For the text-containing cell, return its midpoint in [x, y] coordinate format. 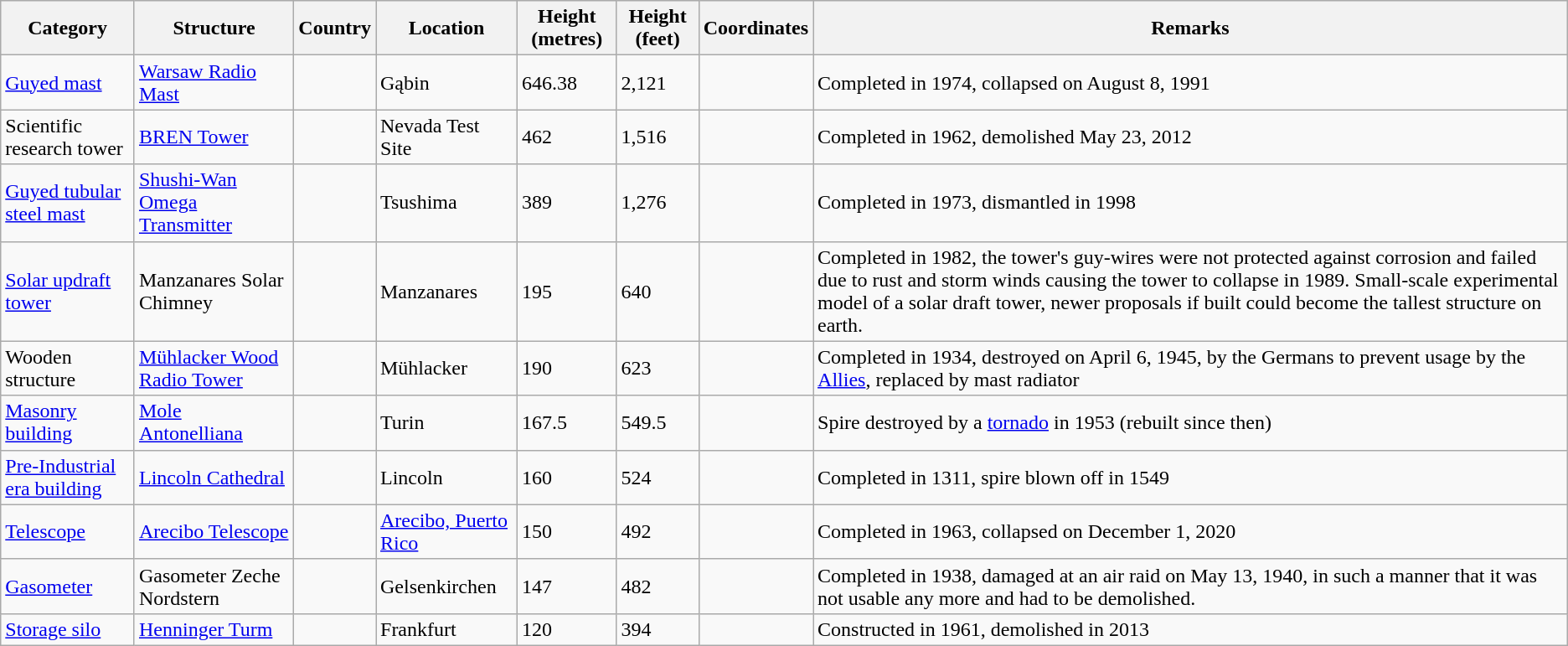
Tsushima [446, 203]
Manzanares Solar Chimney [214, 292]
640 [658, 292]
120 [567, 629]
Lincoln [446, 478]
Telescope [68, 531]
150 [567, 531]
Masonry building [68, 422]
Solar updraft tower [68, 292]
1,276 [658, 203]
Mühlacker [446, 369]
Warsaw Radio Mast [214, 82]
Mole Antonelliana [214, 422]
Lincoln Cathedral [214, 478]
623 [658, 369]
646.38 [567, 82]
Coordinates [756, 28]
Mühlacker Wood Radio Tower [214, 369]
BREN Tower [214, 137]
195 [567, 292]
Turin [446, 422]
Gasometer [68, 587]
394 [658, 629]
Completed in 1974, collapsed on August 8, 1991 [1191, 82]
Height (feet) [658, 28]
Gąbin [446, 82]
549.5 [658, 422]
Spire destroyed by a tornado in 1953 (rebuilt since then) [1191, 422]
462 [567, 137]
482 [658, 587]
Completed in 1973, dismantled in 1998 [1191, 203]
Completed in 1962, demolished May 23, 2012 [1191, 137]
Category [68, 28]
2,121 [658, 82]
167.5 [567, 422]
1,516 [658, 137]
492 [658, 531]
Shushi-Wan Omega Transmitter [214, 203]
Arecibo, Puerto Rico [446, 531]
Wooden structure [68, 369]
Completed in 1963, collapsed on December 1, 2020 [1191, 531]
147 [567, 587]
Pre-Industrial era building [68, 478]
Structure [214, 28]
Height (metres) [567, 28]
Constructed in 1961, demolished in 2013 [1191, 629]
Arecibo Telescope [214, 531]
Guyed tubular steel mast [68, 203]
Storage silo [68, 629]
Gasometer Zeche Nordstern [214, 587]
524 [658, 478]
Location [446, 28]
160 [567, 478]
Guyed mast [68, 82]
Completed in 1938, damaged at an air raid on May 13, 1940, in such a manner that it was not usable any more and had to be demolished. [1191, 587]
Country [335, 28]
Completed in 1934, destroyed on April 6, 1945, by the Germans to prevent usage by the Allies, replaced by mast radiator [1191, 369]
Henninger Turm [214, 629]
Manzanares [446, 292]
Nevada Test Site [446, 137]
Remarks [1191, 28]
Completed in 1311, spire blown off in 1549 [1191, 478]
389 [567, 203]
Gelsenkirchen [446, 587]
Frankfurt [446, 629]
Scientific research tower [68, 137]
190 [567, 369]
